Scan for the cell matching the given text and deliver its [x, y] coordinate at center. 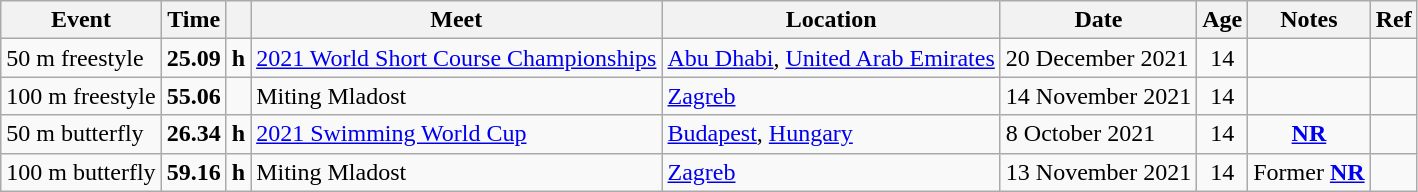
Event [81, 20]
59.16 [194, 172]
100 m freestyle [81, 96]
55.06 [194, 96]
Location [831, 20]
Time [194, 20]
2021 Swimming World Cup [456, 134]
Date [1098, 20]
50 m freestyle [81, 58]
Age [1222, 20]
25.09 [194, 58]
Former NR [1309, 172]
2021 World Short Course Championships [456, 58]
Budapest, Hungary [831, 134]
50 m butterfly [81, 134]
8 October 2021 [1098, 134]
14 November 2021 [1098, 96]
26.34 [194, 134]
NR [1309, 134]
Ref [1394, 20]
20 December 2021 [1098, 58]
13 November 2021 [1098, 172]
Meet [456, 20]
Abu Dhabi, United Arab Emirates [831, 58]
100 m butterfly [81, 172]
Notes [1309, 20]
